Determine the (x, y) coordinate at the center of the cell enclosing the given text.  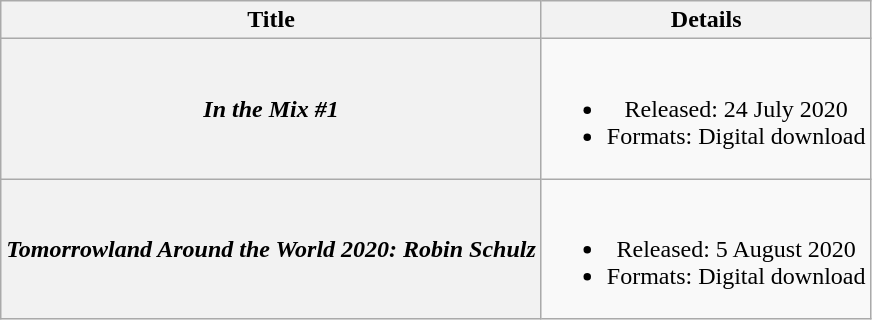
Released: 24 July 2020Formats: Digital download (706, 109)
Title (272, 20)
In the Mix #1 (272, 109)
Details (706, 20)
Tomorrowland Around the World 2020: Robin Schulz (272, 249)
Released: 5 August 2020Formats: Digital download (706, 249)
